Extract the (X, Y) coordinate from the center of the cell holding the provided text.  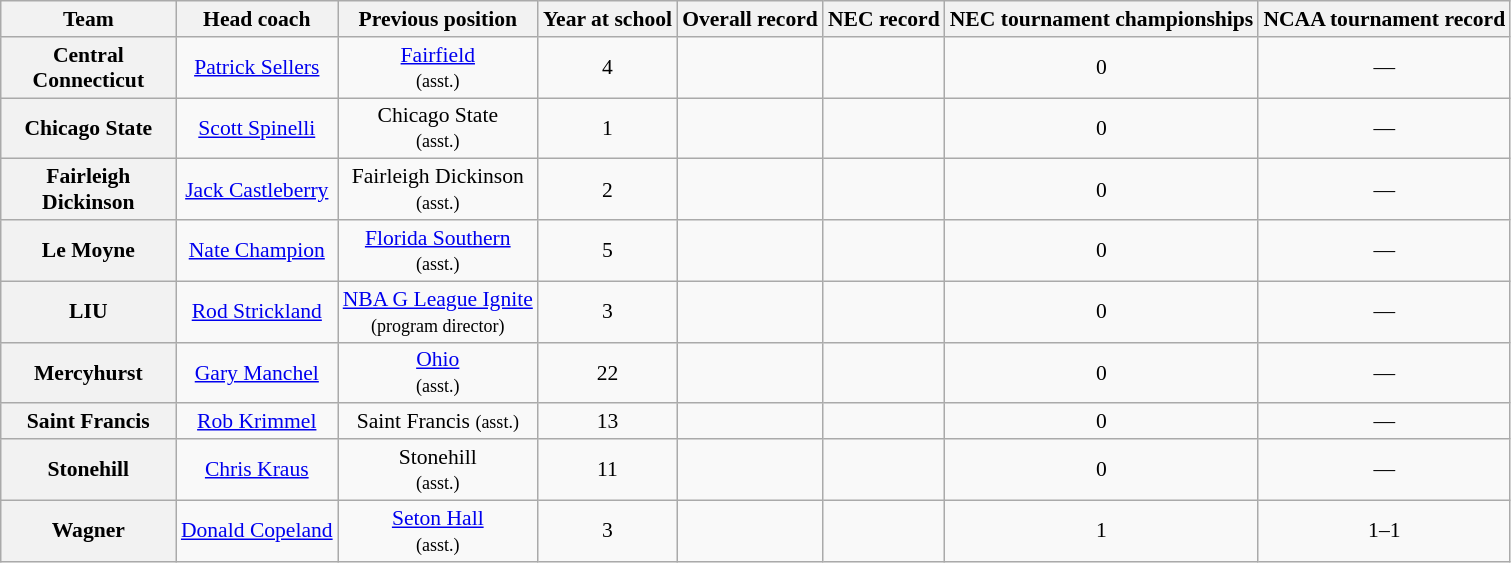
Stonehill(asst.) (438, 470)
Le Moyne (88, 250)
Saint Francis (asst.) (438, 422)
Gary Manchel (257, 372)
NBA G League Ignite(program director) (438, 312)
Central Connecticut (88, 68)
Head coach (257, 19)
Jack Castleberry (257, 190)
Fairleigh Dickinson(asst.) (438, 190)
Chicago State(asst.) (438, 128)
22 (608, 372)
Year at school (608, 19)
Wagner (88, 530)
Saint Francis (88, 422)
Stonehill (88, 470)
Overall record (750, 19)
Rod Strickland (257, 312)
Ohio(asst.) (438, 372)
1–1 (1384, 530)
Mercyhurst (88, 372)
4 (608, 68)
NCAA tournament record (1384, 19)
Fairleigh Dickinson (88, 190)
5 (608, 250)
Florida Southern(asst.) (438, 250)
Rob Krimmel (257, 422)
Scott Spinelli (257, 128)
Fairfield(asst.) (438, 68)
Team (88, 19)
2 (608, 190)
NEC record (884, 19)
Chris Kraus (257, 470)
13 (608, 422)
NEC tournament championships (1102, 19)
11 (608, 470)
Seton Hall(asst.) (438, 530)
Nate Champion (257, 250)
Previous position (438, 19)
Patrick Sellers (257, 68)
Donald Copeland (257, 530)
Chicago State (88, 128)
LIU (88, 312)
